Locate the cell with the specified text and output its (X, Y) center coordinate. 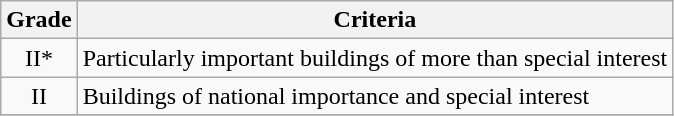
Particularly important buildings of more than special interest (375, 58)
Grade (39, 20)
Buildings of national importance and special interest (375, 96)
Criteria (375, 20)
II* (39, 58)
II (39, 96)
